Pinpoint the cell where the given text exists, returning its (X, Y) midpoint coordinate. 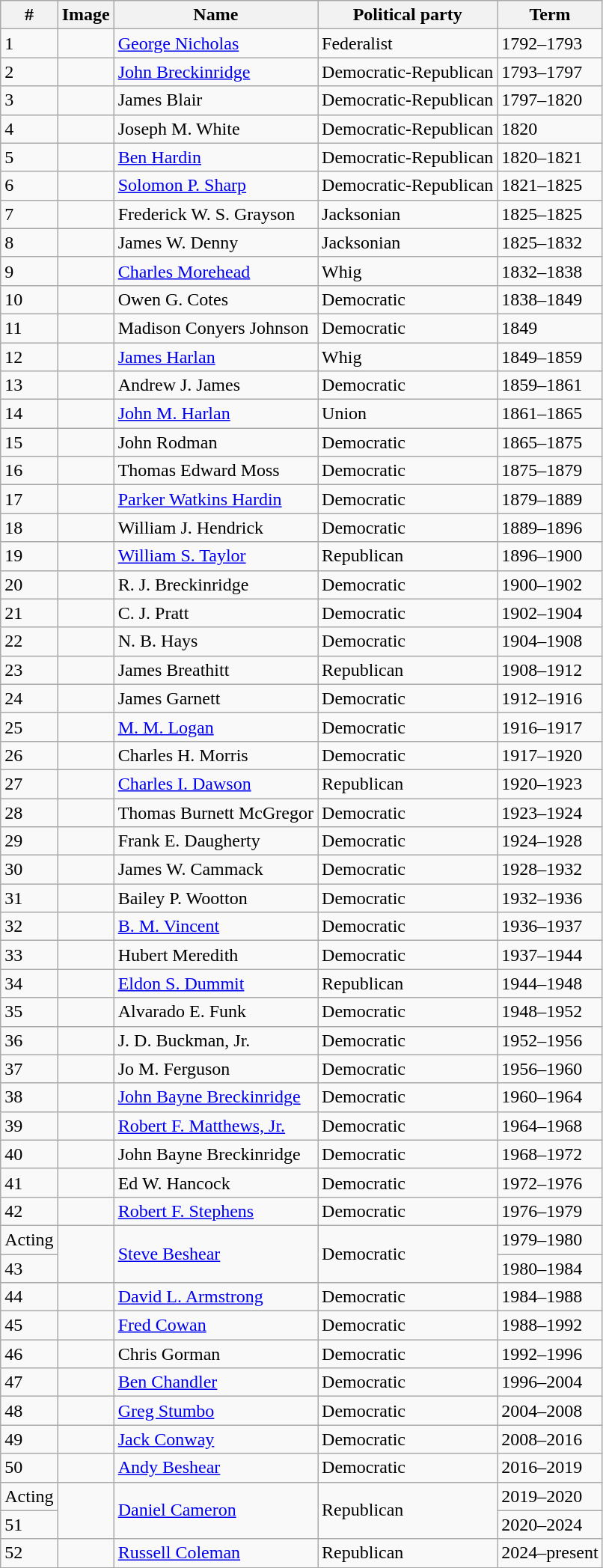
1889–1896 (550, 528)
Russell Coleman (215, 1553)
1924–1928 (550, 841)
40 (29, 1154)
41 (29, 1183)
1948–1952 (550, 1012)
18 (29, 528)
45 (29, 1326)
Bailey P. Wootton (215, 898)
R. J. Breckinridge (215, 585)
1952–1956 (550, 1040)
52 (29, 1553)
# (29, 15)
1 (29, 43)
24 (29, 698)
Image (85, 15)
Madison Conyers Johnson (215, 328)
Federalist (408, 43)
1820 (550, 129)
28 (29, 812)
Thomas Burnett McGregor (215, 812)
2020–2024 (550, 1525)
Charles I. Dawson (215, 784)
1996–2004 (550, 1382)
16 (29, 471)
1849–1859 (550, 357)
36 (29, 1040)
Jo M. Ferguson (215, 1069)
1979–1980 (550, 1239)
10 (29, 299)
1916–1917 (550, 727)
1928–1932 (550, 870)
49 (29, 1439)
James Breathitt (215, 670)
23 (29, 670)
Thomas Edward Moss (215, 471)
1861–1865 (550, 414)
James Blair (215, 100)
Solomon P. Sharp (215, 186)
22 (29, 641)
1792–1793 (550, 43)
M. M. Logan (215, 727)
Ben Chandler (215, 1382)
Joseph M. White (215, 129)
47 (29, 1382)
25 (29, 727)
1820–1821 (550, 157)
39 (29, 1126)
26 (29, 755)
29 (29, 841)
1900–1902 (550, 585)
43 (29, 1269)
20 (29, 585)
6 (29, 186)
John M. Harlan (215, 414)
1964–1968 (550, 1126)
1988–1992 (550, 1326)
8 (29, 242)
Steve Beshear (215, 1254)
1879–1889 (550, 499)
1865–1875 (550, 442)
1956–1960 (550, 1069)
14 (29, 414)
1980–1984 (550, 1269)
Alvarado E. Funk (215, 1012)
Robert F. Matthews, Jr. (215, 1126)
Ben Hardin (215, 157)
1821–1825 (550, 186)
7 (29, 214)
N. B. Hays (215, 641)
2 (29, 72)
19 (29, 556)
31 (29, 898)
33 (29, 955)
35 (29, 1012)
9 (29, 271)
1849 (550, 328)
Parker Watkins Hardin (215, 499)
1825–1832 (550, 242)
2008–2016 (550, 1439)
James W. Denny (215, 242)
William J. Hendrick (215, 528)
Eldon S. Dummit (215, 983)
Term (550, 15)
30 (29, 870)
12 (29, 357)
1902–1904 (550, 613)
2004–2008 (550, 1411)
50 (29, 1468)
1912–1916 (550, 698)
42 (29, 1211)
Robert F. Stephens (215, 1211)
1960–1964 (550, 1097)
34 (29, 983)
21 (29, 613)
David L. Armstrong (215, 1297)
1920–1923 (550, 784)
15 (29, 442)
38 (29, 1097)
13 (29, 385)
1936–1937 (550, 927)
27 (29, 784)
George Nicholas (215, 43)
Owen G. Cotes (215, 299)
1932–1936 (550, 898)
4 (29, 129)
Union (408, 414)
48 (29, 1411)
Hubert Meredith (215, 955)
1896–1900 (550, 556)
1992–1996 (550, 1354)
Andy Beshear (215, 1468)
1859–1861 (550, 385)
1832–1838 (550, 271)
1923–1924 (550, 812)
3 (29, 100)
James W. Cammack (215, 870)
2016–2019 (550, 1468)
C. J. Pratt (215, 613)
Name (215, 15)
B. M. Vincent (215, 927)
James Harlan (215, 357)
32 (29, 927)
Fred Cowan (215, 1326)
1908–1912 (550, 670)
Chris Gorman (215, 1354)
Greg Stumbo (215, 1411)
11 (29, 328)
44 (29, 1297)
1838–1849 (550, 299)
51 (29, 1525)
Political party (408, 15)
1972–1976 (550, 1183)
1944–1948 (550, 983)
Charles H. Morris (215, 755)
Daniel Cameron (215, 1510)
John Rodman (215, 442)
William S. Taylor (215, 556)
J. D. Buckman, Jr. (215, 1040)
46 (29, 1354)
James Garnett (215, 698)
2019–2020 (550, 1496)
2024–present (550, 1553)
5 (29, 157)
Charles Morehead (215, 271)
1984–1988 (550, 1297)
1825–1825 (550, 214)
Jack Conway (215, 1439)
1968–1972 (550, 1154)
Ed W. Hancock (215, 1183)
1917–1920 (550, 755)
17 (29, 499)
1904–1908 (550, 641)
1797–1820 (550, 100)
Frederick W. S. Grayson (215, 214)
John Breckinridge (215, 72)
1976–1979 (550, 1211)
1793–1797 (550, 72)
37 (29, 1069)
1937–1944 (550, 955)
1875–1879 (550, 471)
Andrew J. James (215, 385)
Frank E. Daugherty (215, 841)
